Determine the [X, Y] coordinate at the center of the cell enclosing the given text.  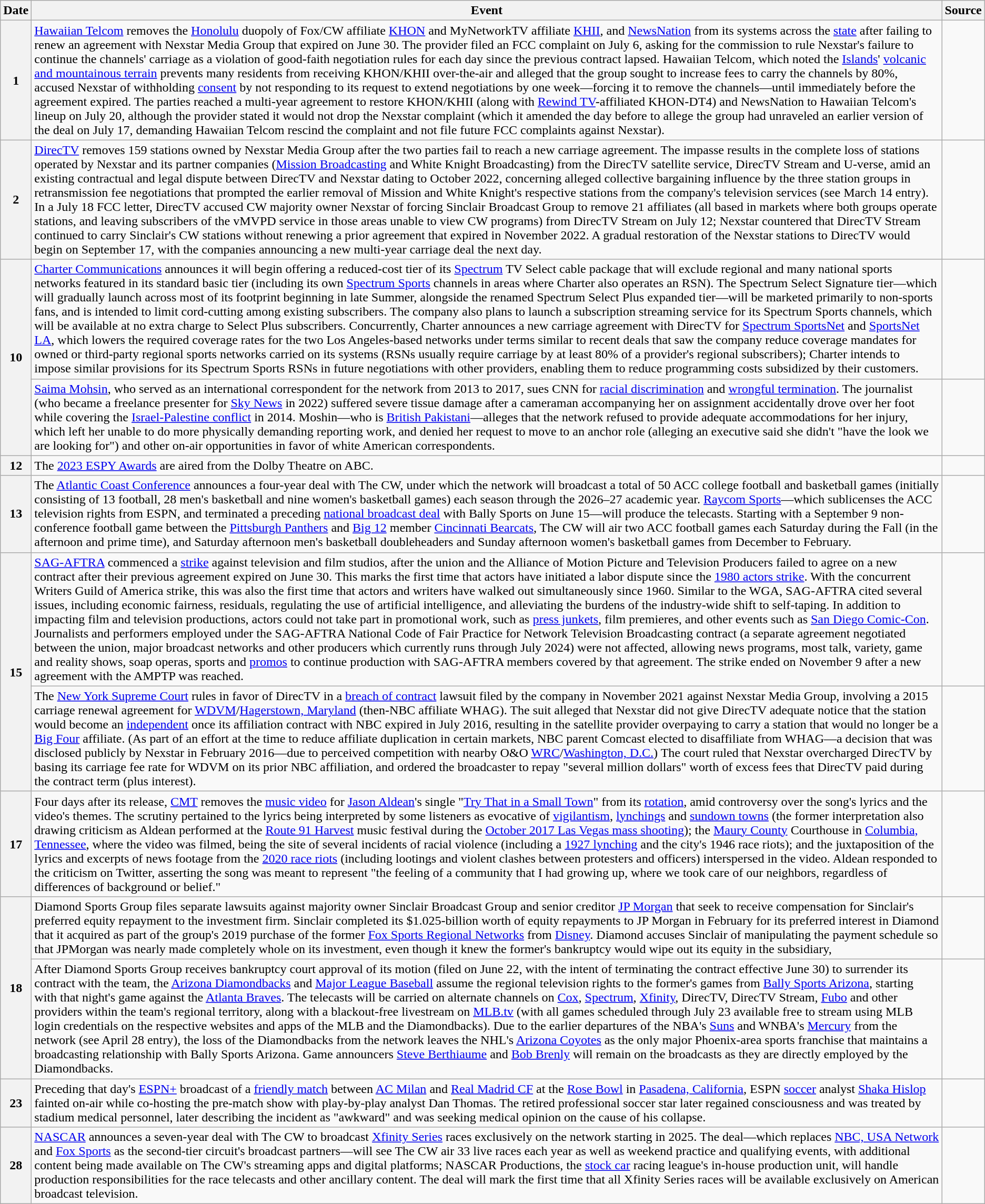
2 [16, 200]
28 [16, 1166]
The 2023 ESPY Awards are aired from the Dolby Theatre on ABC. [487, 466]
1 [16, 80]
12 [16, 466]
17 [16, 844]
10 [16, 358]
Event [487, 11]
Date [16, 11]
Source [963, 11]
13 [16, 514]
18 [16, 987]
15 [16, 672]
23 [16, 1102]
